Search for the cell housing the specified text and yield its [x, y] center coordinate. 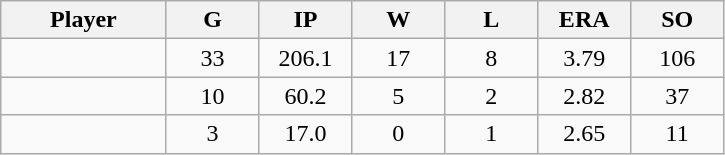
11 [678, 134]
3 [212, 134]
IP [306, 20]
3.79 [584, 58]
8 [492, 58]
2.82 [584, 96]
5 [398, 96]
SO [678, 20]
37 [678, 96]
Player [84, 20]
17 [398, 58]
L [492, 20]
0 [398, 134]
33 [212, 58]
W [398, 20]
2.65 [584, 134]
ERA [584, 20]
17.0 [306, 134]
206.1 [306, 58]
G [212, 20]
60.2 [306, 96]
1 [492, 134]
106 [678, 58]
2 [492, 96]
10 [212, 96]
